Search for the cell housing the specified text and yield its (x, y) center coordinate. 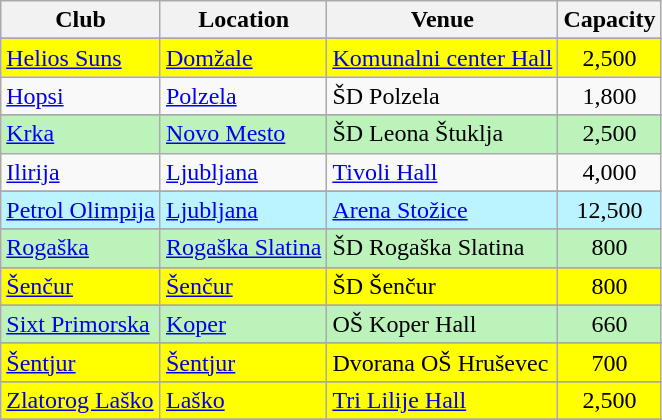
Capacity (610, 20)
700 (610, 362)
Tri Lilije Hall (442, 400)
OŠ Koper Hall (442, 324)
Laško (243, 400)
ŠD Šenčur (442, 286)
Rogaška Slatina (243, 248)
Sixt Primorska (81, 324)
Tivoli Hall (442, 172)
Helios Suns (81, 58)
Domžale (243, 58)
Ilirija (81, 172)
12,500 (610, 210)
Zlatorog Laško (81, 400)
660 (610, 324)
Arena Stožice (442, 210)
Krka (81, 134)
Venue (442, 20)
ŠD Polzela (442, 96)
Komunalni center Hall (442, 58)
1,800 (610, 96)
Club (81, 20)
4,000 (610, 172)
Location (243, 20)
Novo Mesto (243, 134)
ŠD Rogaška Slatina (442, 248)
Rogaška (81, 248)
Dvorana OŠ Hruševec (442, 362)
Polzela (243, 96)
ŠD Leona Štuklja (442, 134)
Koper (243, 324)
Petrol Olimpija (81, 210)
Hopsi (81, 96)
